Capture the cell that displays the provided text and extract its [x, y] central coordinate. 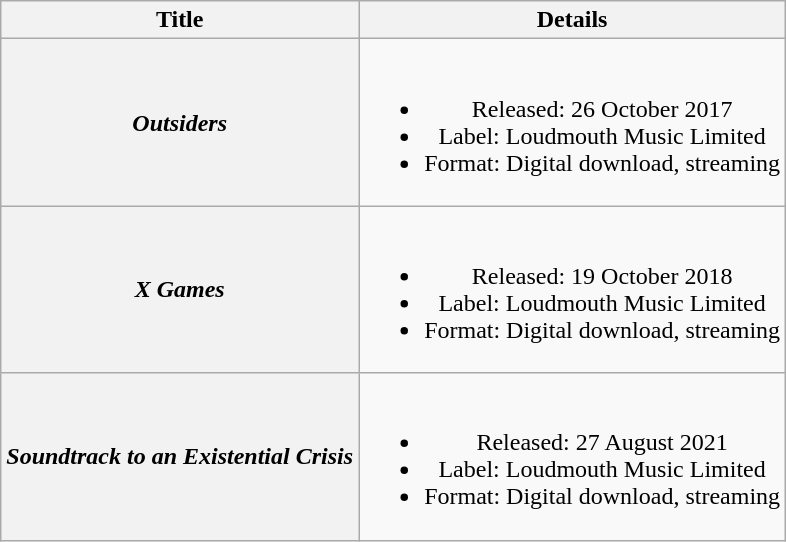
Soundtrack to an Existential Crisis [180, 456]
Released: 27 August 2021Label: Loudmouth Music LimitedFormat: Digital download, streaming [572, 456]
Details [572, 20]
Outsiders [180, 122]
Title [180, 20]
X Games [180, 290]
Released: 19 October 2018Label: Loudmouth Music LimitedFormat: Digital download, streaming [572, 290]
Released: 26 October 2017Label: Loudmouth Music LimitedFormat: Digital download, streaming [572, 122]
